Detect which cell encompasses the target text, then output its (x, y) center coordinate. 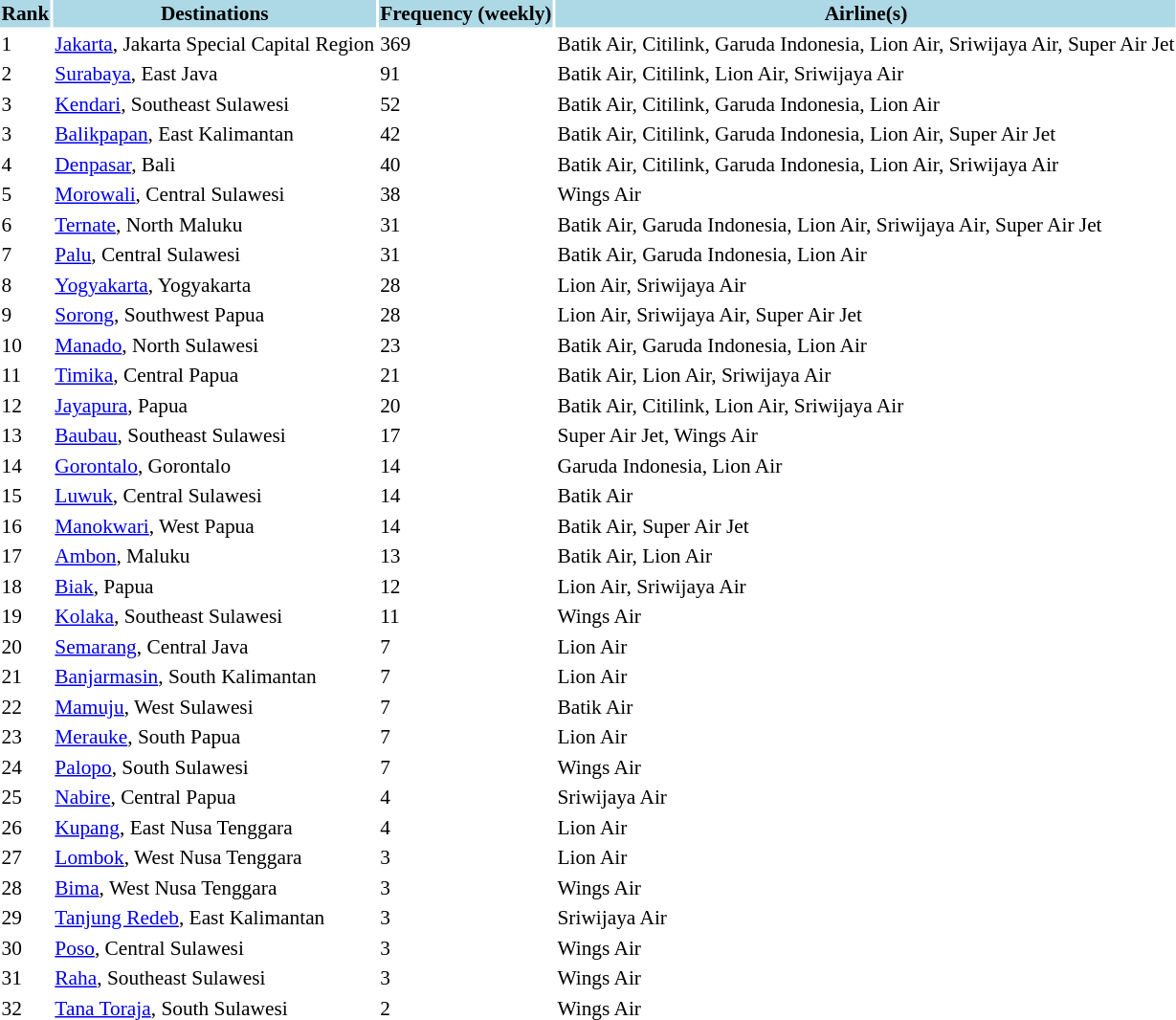
Batik Air, Citilink, Garuda Indonesia, Lion Air (866, 103)
27 (25, 857)
Batik Air, Lion Air, Sriwijaya Air (866, 375)
26 (25, 827)
18 (25, 586)
Yogyakarta, Yogyakarta (214, 285)
Garuda Indonesia, Lion Air (866, 465)
38 (466, 194)
Batik Air, Lion Air (866, 556)
Kolaka, Southeast Sulawesi (214, 616)
Biak, Papua (214, 586)
Jayapura, Papua (214, 406)
42 (466, 134)
Denpasar, Bali (214, 165)
Lion Air, Sriwijaya Air, Super Air Jet (866, 315)
Batik Air, Citilink, Garuda Indonesia, Lion Air, Super Air Jet (866, 134)
Kupang, East Nusa Tenggara (214, 827)
Gorontalo, Gorontalo (214, 465)
Destinations (214, 13)
Batik Air, Citilink, Garuda Indonesia, Lion Air, Sriwijaya Air (866, 165)
10 (25, 344)
52 (466, 103)
Merauke, South Papua (214, 737)
Bima, West Nusa Tenggara (214, 888)
40 (466, 165)
Rank (25, 13)
22 (25, 706)
19 (25, 616)
Banjarmasin, South Kalimantan (214, 676)
Nabire, Central Papua (214, 797)
Surabaya, East Java (214, 74)
Sorong, Southwest Papua (214, 315)
5 (25, 194)
91 (466, 74)
Manado, North Sulawesi (214, 344)
Timika, Central Papua (214, 375)
Frequency (weekly) (466, 13)
15 (25, 496)
Kendari, Southeast Sulawesi (214, 103)
30 (25, 947)
Baubau, Southeast Sulawesi (214, 435)
Super Air Jet, Wings Air (866, 435)
Morowali, Central Sulawesi (214, 194)
1 (25, 44)
Jakarta, Jakarta Special Capital Region (214, 44)
Tanjung Redeb, East Kalimantan (214, 918)
6 (25, 224)
Airline(s) (866, 13)
8 (25, 285)
Raha, Southeast Sulawesi (214, 978)
Ternate, North Maluku (214, 224)
Palopo, South Sulawesi (214, 767)
2 (25, 74)
Semarang, Central Java (214, 647)
369 (466, 44)
Poso, Central Sulawesi (214, 947)
Batik Air, Super Air Jet (866, 526)
24 (25, 767)
Mamuju, West Sulawesi (214, 706)
25 (25, 797)
Lombok, West Nusa Tenggara (214, 857)
Ambon, Maluku (214, 556)
Palu, Central Sulawesi (214, 255)
Batik Air, Garuda Indonesia, Lion Air, Sriwijaya Air, Super Air Jet (866, 224)
9 (25, 315)
Balikpapan, East Kalimantan (214, 134)
29 (25, 918)
16 (25, 526)
Luwuk, Central Sulawesi (214, 496)
Batik Air, Citilink, Garuda Indonesia, Lion Air, Sriwijaya Air, Super Air Jet (866, 44)
Manokwari, West Papua (214, 526)
